Return the [X, Y] coordinate for the center point of the cell that contains the specified text.  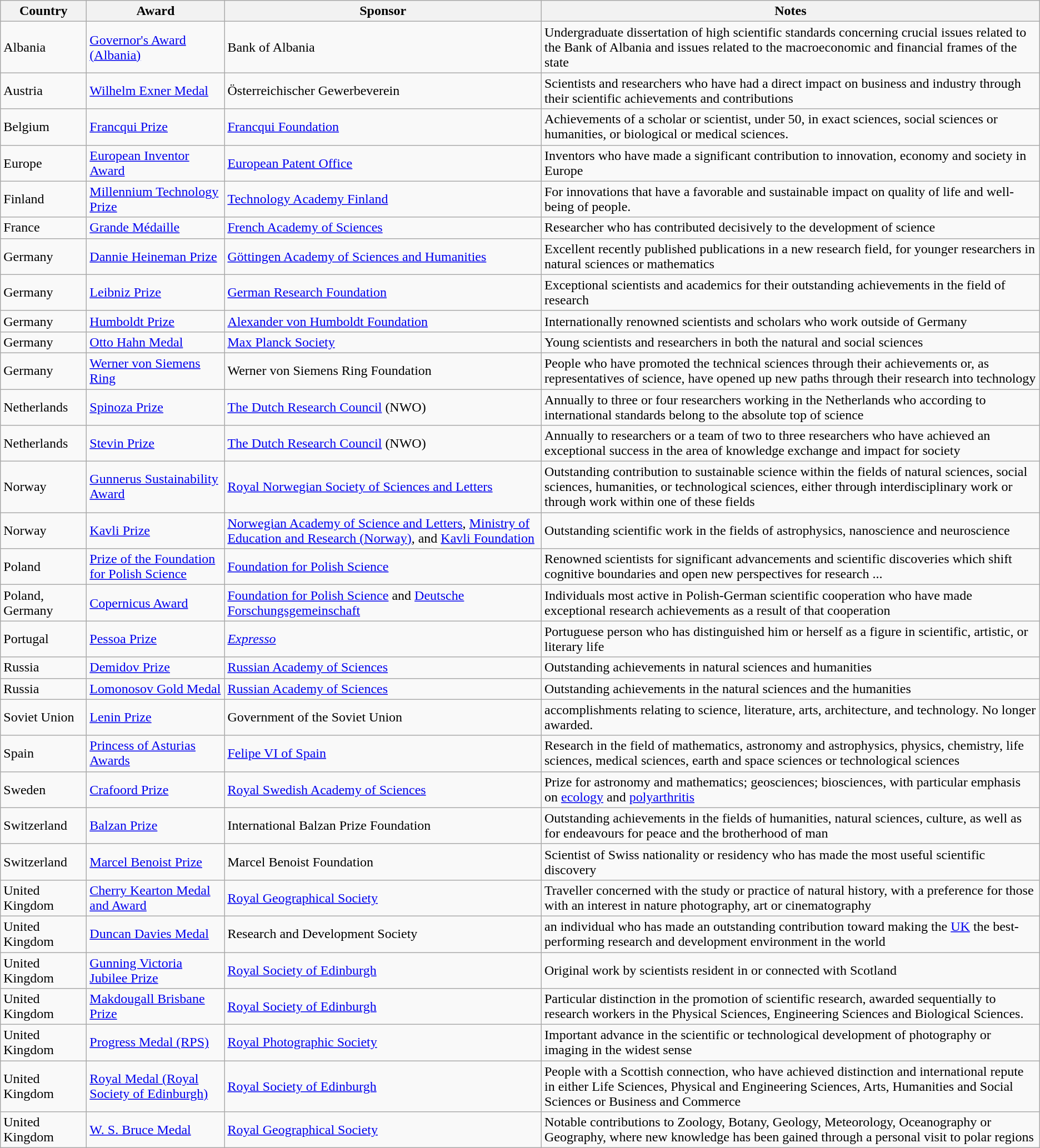
Expresso [383, 639]
Finland [43, 199]
Göttingen Academy of Sciences and Humanities [383, 257]
Inventors who have made a significant contribution to innovation, economy and society in Europe [790, 163]
Max Planck Society [383, 342]
Spain [43, 753]
Progress Medal (RPS) [156, 1043]
France [43, 228]
Bank of Albania [383, 47]
accomplishments relating to science, literature, arts, architecture, and technology. No longer awarded. [790, 718]
Gunning Victoria Jubilee Prize [156, 970]
Marcel Benoist Foundation [383, 862]
Excellent recently published publications in a new research field, for younger researchers in natural sciences or mathematics [790, 257]
Otto Hahn Medal [156, 342]
Original work by scientists resident in or connected with Scotland [790, 970]
Demidov Prize [156, 668]
For innovations that have a favorable and sustainable impact on quality of life and well-being of people. [790, 199]
Prize of the Foundation for Polish Science [156, 567]
European Inventor Award [156, 163]
Dannie Heineman Prize [156, 257]
Royal Norwegian Society of Sciences and Letters [383, 487]
Belgium [43, 127]
Research and Development Society [383, 934]
Duncan Davies Medal [156, 934]
Country [43, 11]
Scientists and researchers who have had a direct impact on business and industry through their scientific achievements and contributions [790, 91]
Pessoa Prize [156, 639]
Exceptional scientists and academics for their outstanding achievements in the field of research [790, 292]
Spinoza Prize [156, 407]
Outstanding achievements in the natural sciences and the humanities [790, 689]
Alexander von Humboldt Foundation [383, 321]
European Patent Office [383, 163]
Francqui Foundation [383, 127]
Norwegian Academy of Science and Letters, Ministry of Education and Research (Norway), and Kavli Foundation [383, 531]
Stevin Prize [156, 443]
Government of the Soviet Union [383, 718]
Copernicus Award [156, 603]
Sweden [43, 790]
Kavli Prize [156, 531]
Gunnerus Sustainability Award [156, 487]
Foundation for Polish Science [383, 567]
Felipe VI of Spain [383, 753]
Wilhelm Exner Medal [156, 91]
Humboldt Prize [156, 321]
Foundation for Polish Science and Deutsche Forschungsgemeinschaft [383, 603]
Achievements of a scholar or scientist, under 50, in exact sciences, social sciences or humanities, or biological or medical sciences. [790, 127]
Europe [43, 163]
Researcher who has contributed decisively to the development of science [790, 228]
Lenin Prize [156, 718]
Leibniz Prize [156, 292]
Werner von Siemens Ring Foundation [383, 371]
Marcel Benoist Prize [156, 862]
Portugal [43, 639]
Outstanding achievements in natural sciences and humanities [790, 668]
Crafoord Prize [156, 790]
Soviet Union [43, 718]
an individual who has made an outstanding contribution toward making the UK the best-performing research and development environment in the world [790, 934]
Royal Medal (Royal Society of Edinburgh) [156, 1086]
Princess of Asturias Awards [156, 753]
Grande Médaille [156, 228]
German Research Foundation [383, 292]
Important advance in the scientific or technological development of photography or imaging in the widest sense [790, 1043]
Cherry Kearton Medal and Award [156, 898]
Millennium Technology Prize [156, 199]
Balzan Prize [156, 825]
Francqui Prize [156, 127]
Notes [790, 11]
International Balzan Prize Foundation [383, 825]
Scientist of Swiss nationality or residency who has made the most useful scientific discovery [790, 862]
Annually to three or four researchers working in the Netherlands who according to international standards belong to the absolute top of science [790, 407]
Poland, Germany [43, 603]
French Academy of Sciences [383, 228]
Governor's Award (Albania) [156, 47]
Albania [43, 47]
Outstanding scientific work in the fields of astrophysics, nanoscience and neuroscience [790, 531]
Prize for astronomy and mathematics; geosciences; biosciences, with particular emphasis on ecology and polyarthritis [790, 790]
Royal Photographic Society [383, 1043]
Outstanding achievements in the fields of humanities, natural sciences, culture, as well as for endeavours for peace and the brotherhood of man [790, 825]
Makdougall Brisbane Prize [156, 1006]
Young scientists and researchers in both the natural and social sciences [790, 342]
W. S. Bruce Medal [156, 1130]
Technology Academy Finland [383, 199]
Individuals most active in Polish-German scientific cooperation who have made exceptional research achievements as a result of that cooperation [790, 603]
Award [156, 11]
Austria [43, 91]
Royal Swedish Academy of Sciences [383, 790]
Poland [43, 567]
Sponsor [383, 11]
Werner von Siemens Ring [156, 371]
Internationally renowned scientists and scholars who work outside of Germany [790, 321]
Portuguese person who has distinguished him or herself as a figure in scientific, artistic, or literary life [790, 639]
Österreichischer Gewerbeverein [383, 91]
Lomonosov Gold Medal [156, 689]
